Detect which cell encompasses the target text, then output its (x, y) center coordinate. 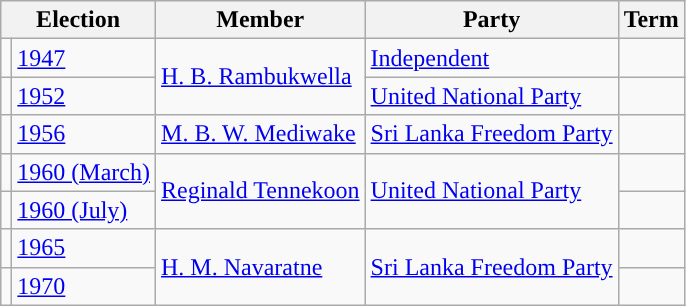
Reginald Tennekoon (261, 191)
1956 (84, 134)
Independent (492, 58)
1970 (84, 286)
M. B. W. Mediwake (261, 134)
1952 (84, 96)
1960 (March) (84, 172)
Party (492, 20)
1947 (84, 58)
1965 (84, 248)
H. M. Navaratne (261, 267)
1960 (July) (84, 210)
Election (78, 20)
Member (261, 20)
H. B. Rambukwella (261, 77)
Term (651, 20)
